Pinpoint the cell where the given text exists, returning its (X, Y) midpoint coordinate. 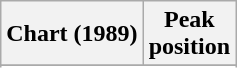
Chart (1989) (72, 34)
Peakposition (189, 34)
